Provide the (x, y) coordinate of the cell's center where the given text is located.  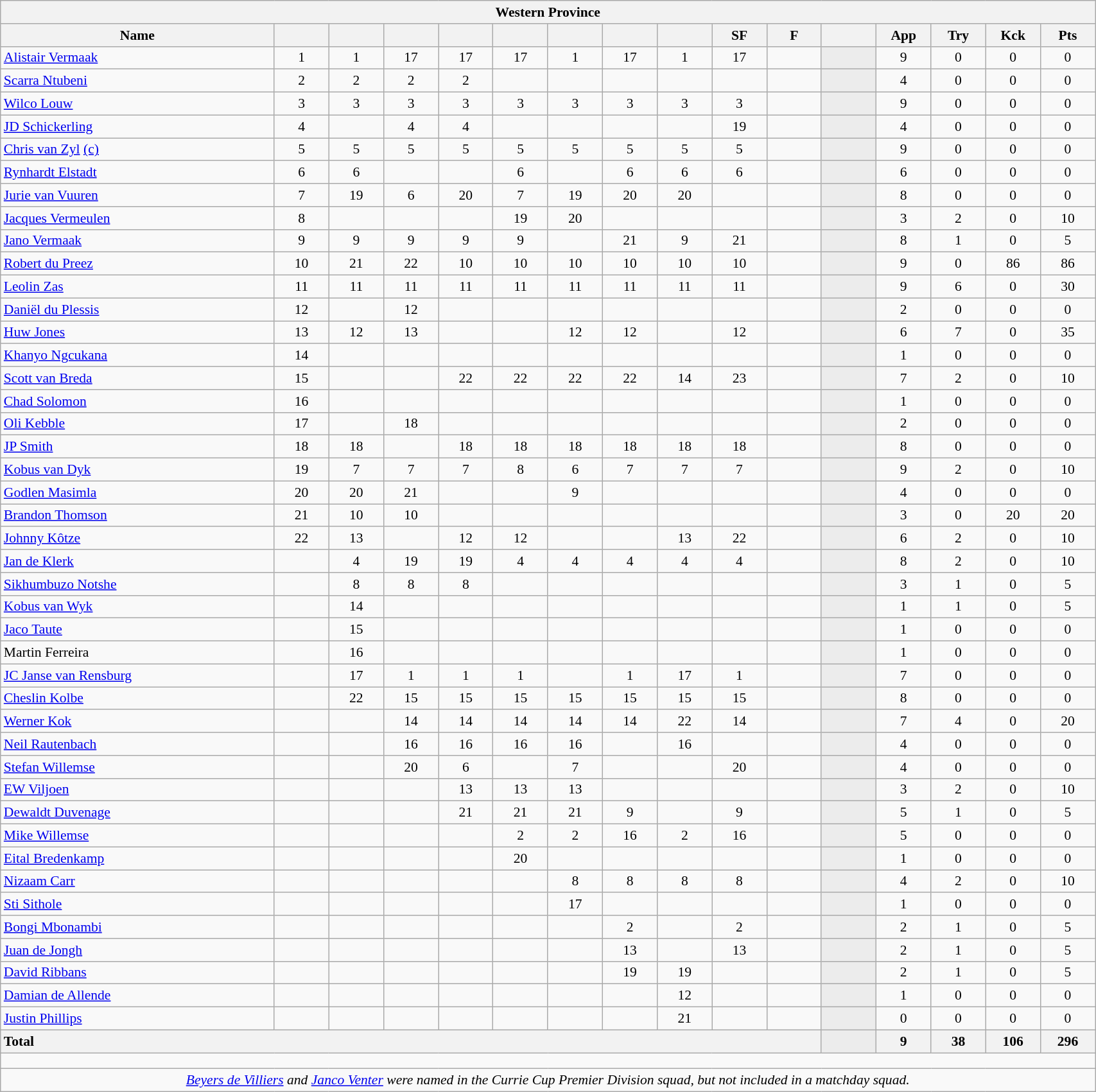
Nizaam Carr (137, 881)
Eital Bredenkamp (137, 858)
Martin Ferreira (137, 653)
Dewaldt Duvenage (137, 813)
Chad Solomon (137, 401)
Chris van Zyl (c) (137, 150)
296 (1067, 1041)
Cheslin Kolbe (137, 698)
30 (1067, 287)
JC Janse van Rensburg (137, 675)
David Ribbans (137, 973)
Kck (1013, 35)
Justin Phillips (137, 1019)
Godlen Masimla (137, 492)
Kobus van Wyk (137, 607)
Jano Vermaak (137, 241)
Jurie van Vuuren (137, 195)
Robert du Preez (137, 264)
Bongi Mbonambi (137, 927)
Scarra Ntubeni (137, 81)
Sikhumbuzo Notshe (137, 584)
Jaco Taute (137, 630)
Juan de Jongh (137, 950)
Scott van Breda (137, 378)
Beyers de Villiers and Janco Venter were named in the Currie Cup Premier Division squad, but not included in a matchday squad. (548, 1080)
SF (740, 35)
EW Viljoen (137, 790)
38 (958, 1041)
Name (137, 35)
Stefan Willemse (137, 767)
Western Province (548, 12)
Daniël du Plessis (137, 309)
23 (740, 378)
Oli Kebble (137, 424)
Neil Rautenbach (137, 744)
Jacques Vermeulen (137, 218)
Pts (1067, 35)
F (794, 35)
Sti Sithole (137, 905)
Try (958, 35)
Leolin Zas (137, 287)
Jan de Klerk (137, 561)
JD Schickerling (137, 126)
Johnny Kôtze (137, 539)
Alistair Vermaak (137, 58)
Brandon Thomson (137, 516)
Khanyo Ngcukana (137, 356)
Huw Jones (137, 333)
Werner Kok (137, 722)
Wilco Louw (137, 104)
Total (411, 1041)
JP Smith (137, 447)
App (904, 35)
Damian de Allende (137, 996)
106 (1013, 1041)
Rynhardt Elstadt (137, 173)
35 (1067, 333)
Mike Willemse (137, 836)
Kobus van Dyk (137, 470)
